Pinpoint the cell where the given text exists, returning its (x, y) midpoint coordinate. 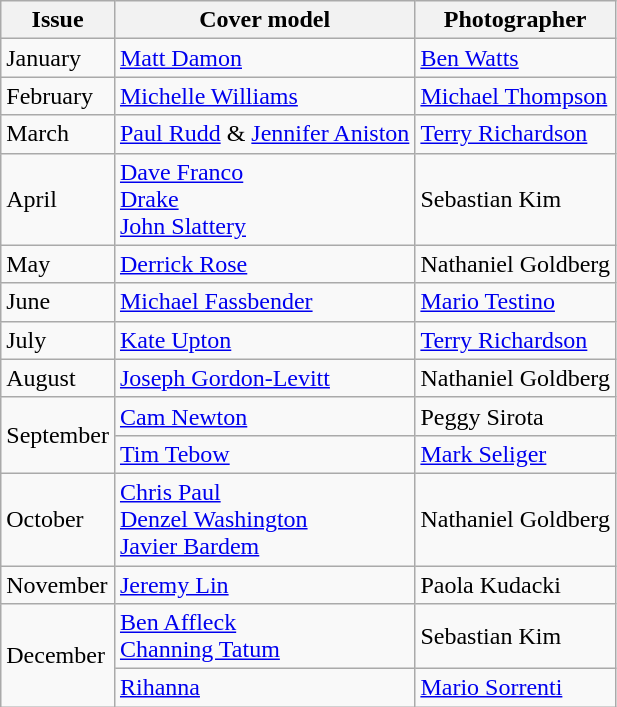
June (58, 302)
Peggy Sirota (516, 416)
Mario Sorrenti (516, 688)
Michelle Williams (264, 96)
Tim Tebow (264, 454)
February (58, 96)
Michael Fassbender (264, 302)
December (58, 656)
Derrick Rose (264, 264)
October (58, 519)
March (58, 134)
Ben Watts (516, 58)
Jeremy Lin (264, 585)
January (58, 58)
Cover model (264, 20)
Cam Newton (264, 416)
Mario Testino (516, 302)
Chris PaulDenzel WashingtonJavier Bardem (264, 519)
Dave FrancoDrakeJohn Slattery (264, 199)
May (58, 264)
Ben AffleckChanning Tatum (264, 636)
Joseph Gordon-Levitt (264, 378)
Matt Damon (264, 58)
November (58, 585)
Kate Upton (264, 340)
Michael Thompson (516, 96)
April (58, 199)
Issue (58, 20)
Paola Kudacki (516, 585)
Mark Seliger (516, 454)
September (58, 435)
Rihanna (264, 688)
July (58, 340)
Paul Rudd & Jennifer Aniston (264, 134)
August (58, 378)
Photographer (516, 20)
